For the text-containing cell, return its midpoint in (x, y) coordinate format. 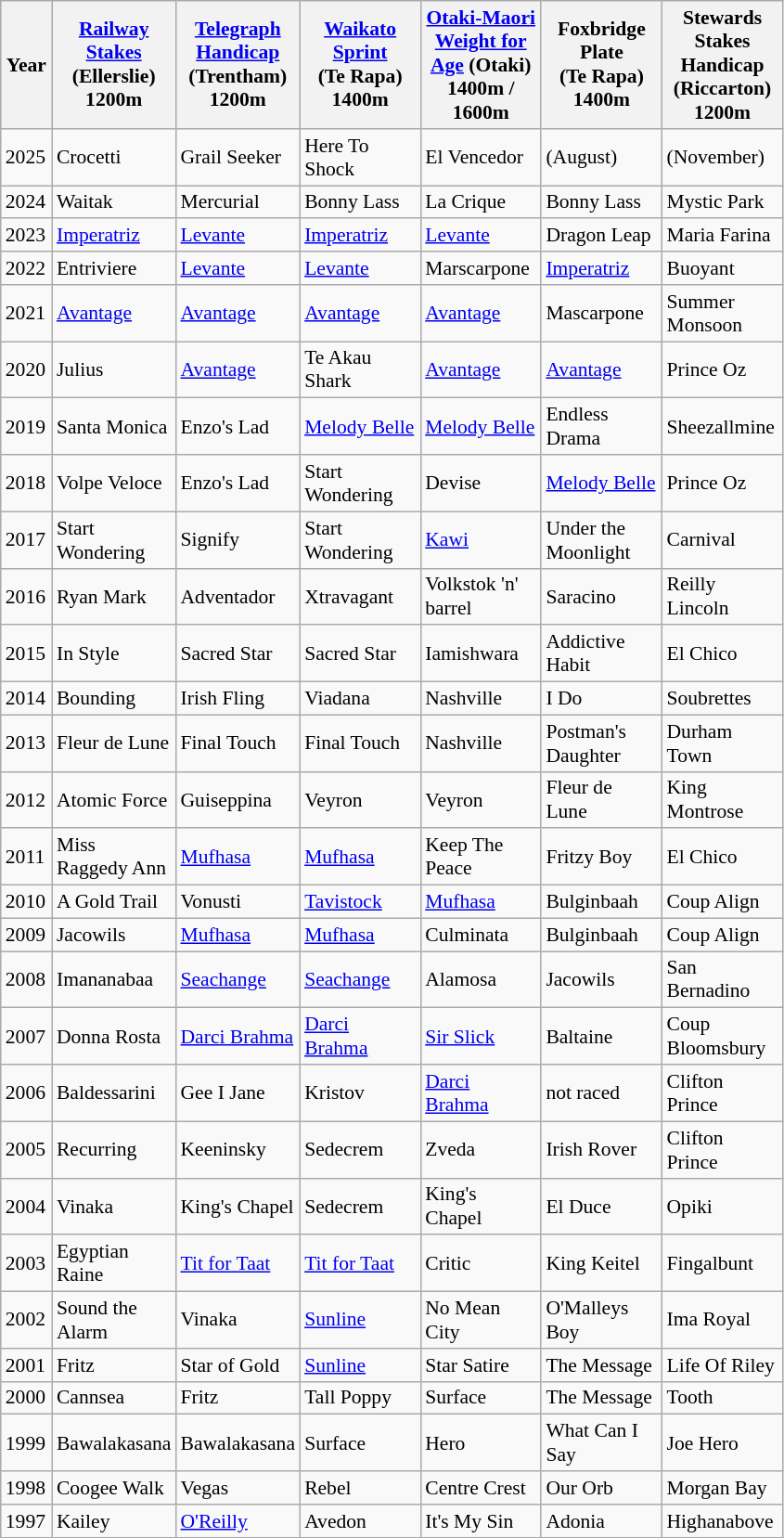
Kristov (360, 1093)
Cannsea (114, 1398)
2020 (26, 369)
Coup Bloomsbury (722, 1036)
Stewards Stakes Handicap (Riccarton) 1200m (722, 65)
Addictive Habit (601, 653)
2004 (26, 1207)
Soubrettes (722, 699)
Joe Hero (722, 1442)
Adventador (238, 596)
2024 (26, 202)
Highanabove (722, 1521)
Bounding (114, 699)
Te Akau Shark (360, 369)
2001 (26, 1365)
Baldessarini (114, 1093)
Otaki-Maori Weight for Age (Otaki) 1400m / 1600m (481, 65)
Kawi (481, 540)
Waitak (114, 202)
Grail Seeker (238, 158)
Irish Fling (238, 699)
Rebel (360, 1488)
Iamishwara (481, 653)
El Vencedor (481, 158)
King Montrose (722, 800)
Under the Moonlight (601, 540)
Guiseppina (238, 800)
A Gold Trail (114, 902)
Zveda (481, 1149)
Buoyant (722, 268)
Keeninsky (238, 1149)
Culminata (481, 935)
2017 (26, 540)
Santa Monica (114, 427)
El Duce (601, 1207)
King Keitel (601, 1264)
Carnival (722, 540)
Morgan Bay (722, 1488)
Year (26, 65)
Coogee Walk (114, 1488)
2016 (26, 596)
Postman's Daughter (601, 743)
Critic (481, 1264)
Centre Crest (481, 1488)
Our Orb (601, 1488)
2008 (26, 980)
San Bernadino (722, 980)
Telegraph Handicap (Trentham) 1200m (238, 65)
Kailey (114, 1521)
2012 (26, 800)
Sir Slick (481, 1036)
2010 (26, 902)
In Style (114, 653)
Ima Royal (722, 1320)
Keep The Peace (481, 858)
Ryan Mark (114, 596)
Maria Farina (722, 236)
Atomic Force (114, 800)
2009 (26, 935)
La Crique (481, 202)
Imananabaa (114, 980)
Star Satire (481, 1365)
2005 (26, 1149)
Star of Gold (238, 1365)
Saracino (601, 596)
Opiki (722, 1207)
2003 (26, 1264)
Devise (481, 483)
2015 (26, 653)
Tall Poppy (360, 1398)
Xtravagant (360, 596)
Hero (481, 1442)
2006 (26, 1093)
Summer Monsoon (722, 314)
1999 (26, 1442)
Sheezallmine (722, 427)
Adonia (601, 1521)
Vonusti (238, 902)
Alamosa (481, 980)
2018 (26, 483)
I Do (601, 699)
Baltaine (601, 1036)
Marscarpone (481, 268)
Mercurial (238, 202)
(August) (601, 158)
Dragon Leap (601, 236)
Reilly Lincoln (722, 596)
Gee I Jane (238, 1093)
2011 (26, 858)
Entriviere (114, 268)
Viadana (360, 699)
2021 (26, 314)
Tavistock (360, 902)
Julius (114, 369)
Volpe Veloce (114, 483)
Waikato Sprint (Te Rapa) 1400m (360, 65)
Here To Shock (360, 158)
Signify (238, 540)
Fingalbunt (722, 1264)
O'Malleys Boy (601, 1320)
1997 (26, 1521)
Avedon (360, 1521)
Donna Rosta (114, 1036)
Vegas (238, 1488)
2002 (26, 1320)
Irish Rover (601, 1149)
2019 (26, 427)
Life Of Riley (722, 1365)
Egyptian Raine (114, 1264)
1998 (26, 1488)
It's My Sin (481, 1521)
2013 (26, 743)
2014 (26, 699)
not raced (601, 1093)
Mascarpone (601, 314)
2007 (26, 1036)
Miss Raggedy Ann (114, 858)
Railway Stakes (Ellerslie) 1200m (114, 65)
Endless Drama (601, 427)
O'Reilly (238, 1521)
Durham Town (722, 743)
(November) (722, 158)
No Mean City (481, 1320)
2022 (26, 268)
Foxbridge Plate (Te Rapa) 1400m (601, 65)
Recurring (114, 1149)
2023 (26, 236)
Fritzy Boy (601, 858)
Sound the Alarm (114, 1320)
What Can I Say (601, 1442)
Crocetti (114, 158)
Mystic Park (722, 202)
Tooth (722, 1398)
2025 (26, 158)
2000 (26, 1398)
Volkstok 'n' barrel (481, 596)
